Scan for the cell matching the given text and deliver its [X, Y] coordinate at center. 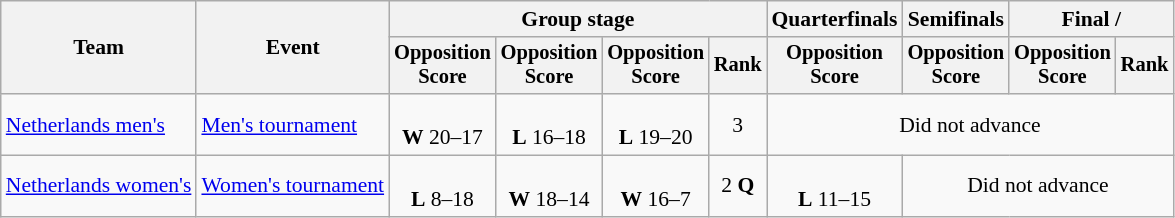
W 20–17 [442, 124]
2 Q [738, 186]
Final / [1091, 19]
Quarterfinals [834, 19]
W 18–14 [550, 186]
L 19–20 [656, 124]
Group stage [578, 19]
Men's tournament [292, 124]
L 11–15 [834, 186]
Netherlands women's [99, 186]
Women's tournament [292, 186]
L 8–18 [442, 186]
W 16–7 [656, 186]
L 16–18 [550, 124]
Team [99, 48]
3 [738, 124]
Event [292, 48]
Netherlands men's [99, 124]
Semifinals [956, 19]
